Scan for the cell matching the given text and deliver its [x, y] coordinate at center. 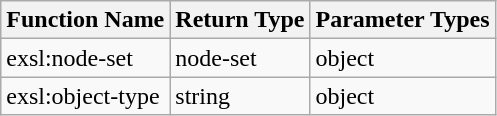
string [240, 96]
exsl:object-type [86, 96]
Return Type [240, 20]
Parameter Types [402, 20]
Function Name [86, 20]
exsl:node-set [86, 58]
node-set [240, 58]
